Identify which cell holds the provided text, then report its [X, Y] central coordinate. 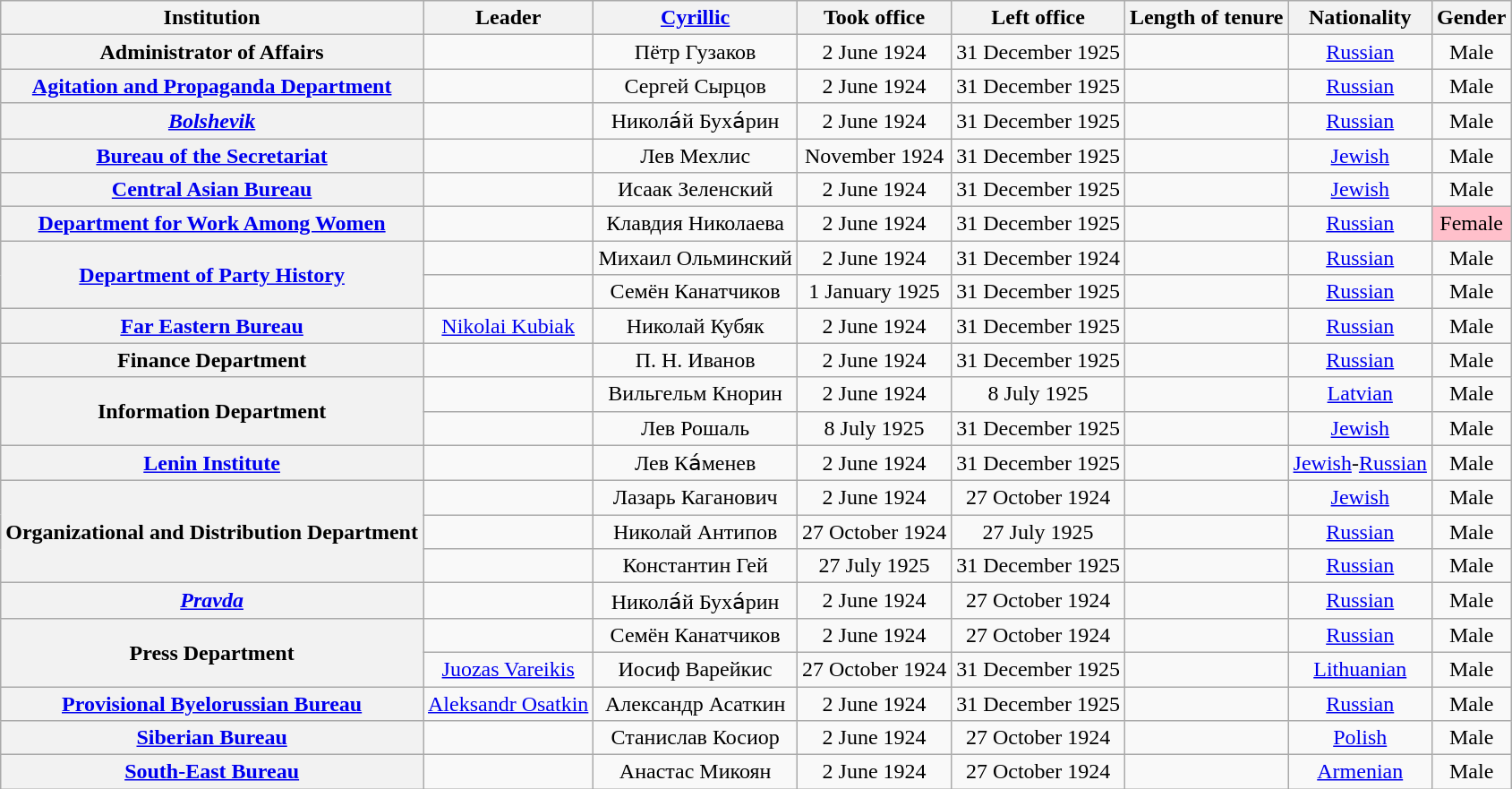
Сергей Сырцов [696, 86]
Armenian [1360, 772]
Лазарь Каганович [696, 498]
Institution [212, 18]
Information Department [212, 411]
Central Asian Bureau [212, 190]
Nikolai Kubiak [508, 326]
Cyrillic [696, 18]
Gender [1471, 18]
Лев Ка́менев [696, 463]
Николай Кубяк [696, 326]
Polish [1360, 738]
31 December 1924 [1038, 258]
Female [1471, 224]
November 1924 [874, 155]
Administrator of Affairs [212, 52]
Department for Work Among Women [212, 224]
Лев Рошаль [696, 428]
Вильгельм Кнорин [696, 394]
Исаак Зеленский [696, 190]
Juozas Vareikis [508, 669]
1 January 1925 [874, 292]
Agitation and Propaganda Department [212, 86]
Константин Гей [696, 566]
Department of Party History [212, 275]
Leader [508, 18]
Pravda [212, 601]
South-East Bureau [212, 772]
Finance Department [212, 360]
Иосиф Варейкис [696, 669]
Lenin Institute [212, 463]
Михаил Ольминский [696, 258]
Александр Асаткин [696, 703]
Николай Антипов [696, 532]
Lithuanian [1360, 669]
Bolshevik [212, 121]
Анастас Микоян [696, 772]
Aleksandr Osatkin [508, 703]
Took office [874, 18]
Provisional Byelorussian Bureau [212, 703]
Length of tenure [1207, 18]
Far Eastern Bureau [212, 326]
Пётр Гузаков [696, 52]
Клавдия Николаева [696, 224]
П. Н. Иванов [696, 360]
Organizational and Distribution Department [212, 532]
Лев Мехлис [696, 155]
Siberian Bureau [212, 738]
Left office [1038, 18]
Latvian [1360, 394]
Jewish-Russian [1360, 463]
Nationality [1360, 18]
Press Department [212, 652]
Bureau of the Secretariat [212, 155]
Станислав Косиор [696, 738]
